For the text-containing cell, return its midpoint in (X, Y) coordinate format. 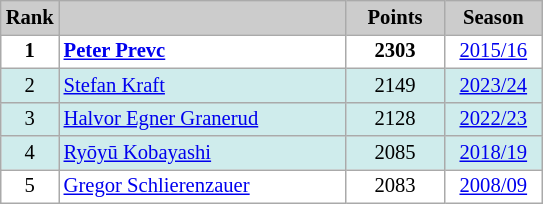
2018/19 (493, 153)
Gregor Schlierenzauer (202, 186)
2 (30, 85)
2149 (395, 85)
2303 (395, 51)
Stefan Kraft (202, 85)
2083 (395, 186)
Rank (30, 17)
Halvor Egner Granerud (202, 119)
Ryōyū Kobayashi (202, 153)
Season (493, 17)
2023/24 (493, 85)
2022/23 (493, 119)
3 (30, 119)
1 (30, 51)
Peter Prevc (202, 51)
2128 (395, 119)
4 (30, 153)
Points (395, 17)
2085 (395, 153)
2008/09 (493, 186)
2015/16 (493, 51)
5 (30, 186)
